Extract the [x, y] coordinate from the center of the cell holding the provided text.  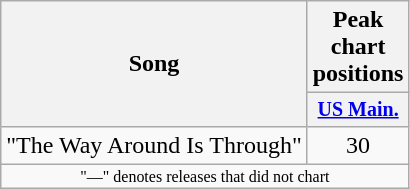
"—" denotes releases that did not chart [205, 176]
Song [154, 64]
Peak chart positions [358, 47]
"The Way Around Is Through" [154, 145]
30 [358, 145]
US Main. [358, 110]
